Return (X, Y) of the center of cell containing provided text 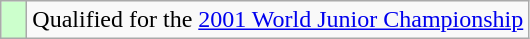
Qualified for the 2001 World Junior Championship (278, 20)
